Capture the cell that displays the provided text and extract its [x, y] central coordinate. 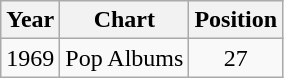
1969 [30, 58]
27 [236, 58]
Chart [124, 20]
Year [30, 20]
Pop Albums [124, 58]
Position [236, 20]
